Scan for the cell matching the given text and deliver its [X, Y] coordinate at center. 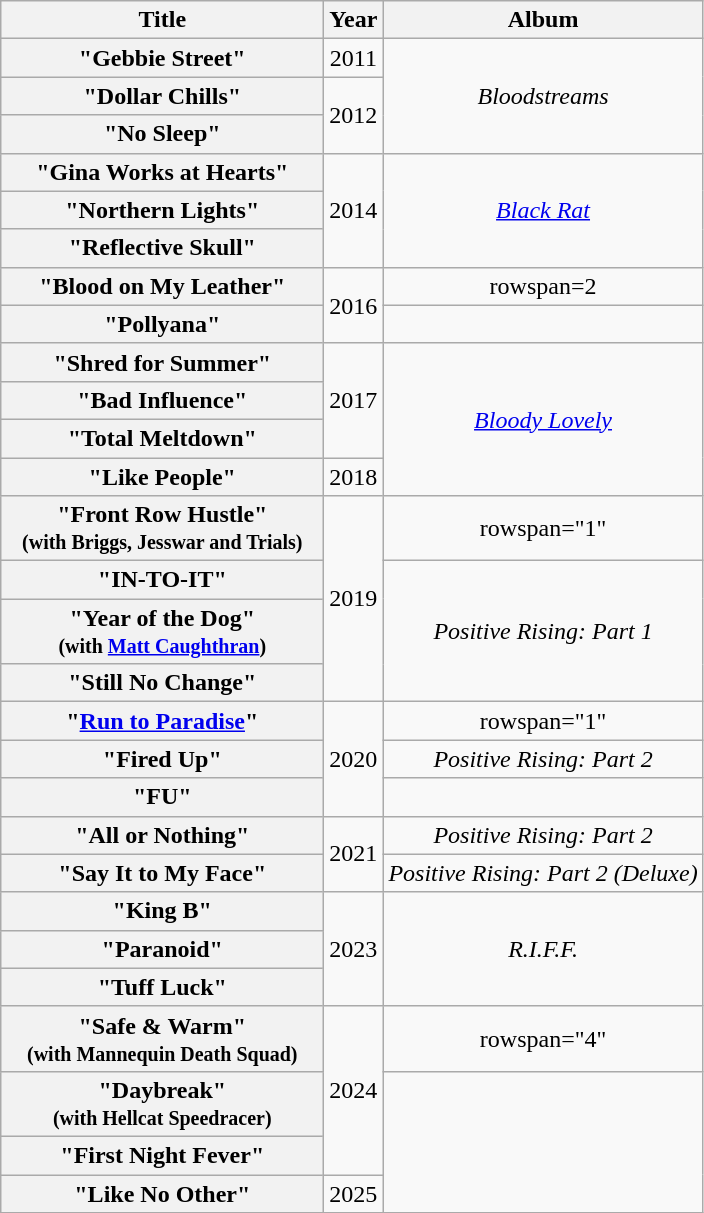
Bloodstreams [543, 96]
"First Night Fever" [162, 1155]
"IN-TO-IT" [162, 580]
2021 [354, 854]
Bloody Lovely [543, 419]
2014 [354, 210]
2023 [354, 949]
"Gebbie Street" [162, 58]
"No Sleep" [162, 134]
"Say It to My Face" [162, 873]
"Shred for Summer" [162, 362]
R.I.F.F. [543, 949]
"Fired Up" [162, 759]
"Safe & Warm"(with Mannequin Death Squad) [162, 1038]
Positive Rising: Part 1 [543, 632]
"Front Row Hustle"(with Briggs, Jesswar and Trials) [162, 528]
2024 [354, 1090]
Year [354, 20]
"Gina Works at Hearts" [162, 172]
2016 [354, 305]
2020 [354, 759]
2019 [354, 599]
"Tuff Luck" [162, 987]
"Northern Lights" [162, 210]
"Year of the Dog"(with Matt Caughthran) [162, 632]
"FU" [162, 797]
"All or Nothing" [162, 835]
"Daybreak"(with Hellcat Speedracer) [162, 1104]
Album [543, 20]
"Dollar Chills" [162, 96]
"Blood on My Leather" [162, 286]
"Bad Influence" [162, 400]
2018 [354, 477]
"Pollyana" [162, 324]
Black Rat [543, 210]
"Reflective Skull" [162, 248]
"Like No Other" [162, 1193]
2011 [354, 58]
2025 [354, 1193]
2012 [354, 115]
"Run to Paradise" [162, 721]
2017 [354, 400]
"Total Meltdown" [162, 438]
rowspan="4" [543, 1038]
"Paranoid" [162, 949]
Positive Rising: Part 2 (Deluxe) [543, 873]
"Still No Change" [162, 683]
"Like People" [162, 477]
"King B" [162, 911]
Title [162, 20]
rowspan=2 [543, 286]
